Detect which cell encompasses the target text, then output its [X, Y] center coordinate. 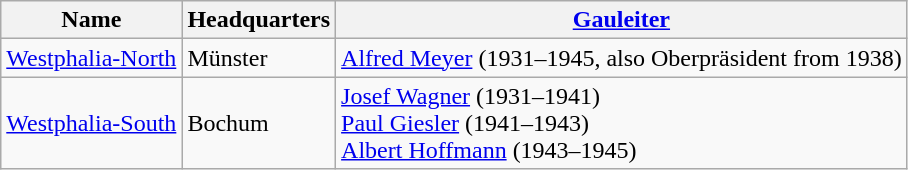
Münster [259, 58]
Josef Wagner (1931–1941)Paul Giesler (1941–1943)Albert Hoffmann (1943–1945) [622, 123]
Name [92, 20]
Gauleiter [622, 20]
Alfred Meyer (1931–1945, also Oberpräsident from 1938) [622, 58]
Headquarters [259, 20]
Westphalia-South [92, 123]
Bochum [259, 123]
Westphalia-North [92, 58]
